Provide the [X, Y] coordinate of the cell's center where the given text is located.  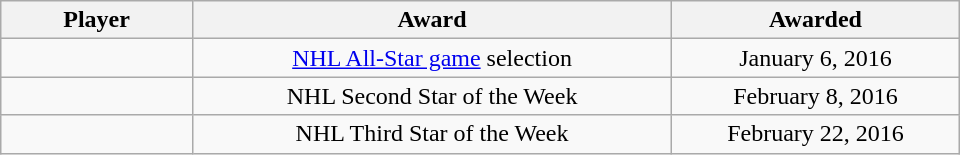
Awarded [816, 20]
NHL Second Star of the Week [432, 96]
February 22, 2016 [816, 134]
February 8, 2016 [816, 96]
Award [432, 20]
January 6, 2016 [816, 58]
NHL All-Star game selection [432, 58]
Player [97, 20]
NHL Third Star of the Week [432, 134]
